Locate the cell with the specified text and output its (x, y) center coordinate. 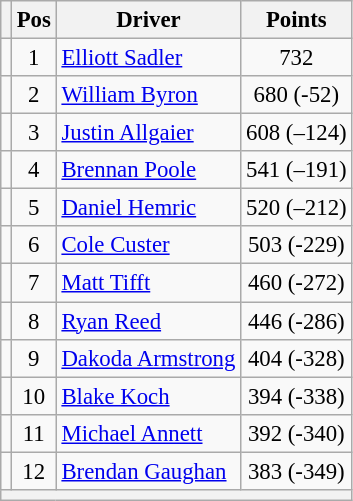
608 (–124) (296, 133)
Justin Allgaier (148, 133)
1 (34, 58)
Points (296, 20)
11 (34, 433)
Elliott Sadler (148, 58)
446 (-286) (296, 321)
8 (34, 321)
Brendan Gaughan (148, 471)
Michael Annett (148, 433)
9 (34, 358)
Brennan Poole (148, 170)
12 (34, 471)
Pos (34, 20)
Daniel Hemric (148, 208)
392 (-340) (296, 433)
Driver (148, 20)
3 (34, 133)
4 (34, 170)
394 (-338) (296, 396)
Ryan Reed (148, 321)
7 (34, 283)
680 (-52) (296, 95)
732 (296, 58)
Cole Custer (148, 245)
503 (-229) (296, 245)
383 (-349) (296, 471)
Dakoda Armstrong (148, 358)
6 (34, 245)
541 (–191) (296, 170)
William Byron (148, 95)
2 (34, 95)
5 (34, 208)
404 (-328) (296, 358)
Matt Tifft (148, 283)
10 (34, 396)
460 (-272) (296, 283)
Blake Koch (148, 396)
520 (–212) (296, 208)
